Search for the cell housing the specified text and yield its [X, Y] center coordinate. 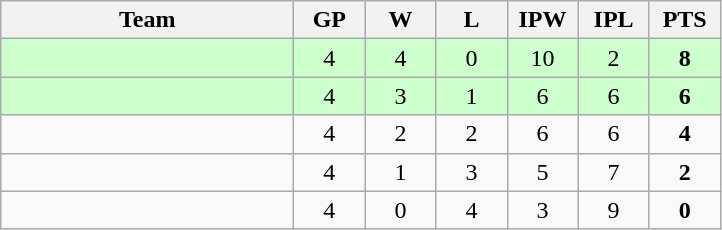
Team [148, 20]
8 [684, 58]
W [400, 20]
PTS [684, 20]
7 [614, 172]
5 [542, 172]
GP [330, 20]
10 [542, 58]
IPW [542, 20]
IPL [614, 20]
L [472, 20]
9 [614, 210]
